Extract the [X, Y] coordinate from the center of the cell holding the provided text.  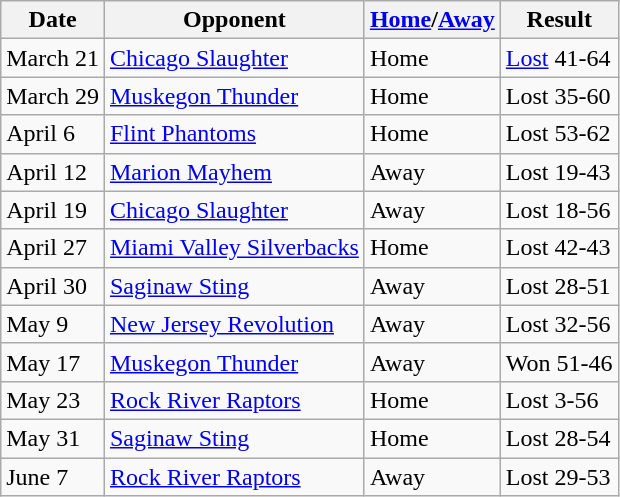
New Jersey Revolution [234, 324]
Lost 42-43 [559, 248]
Lost 35-60 [559, 96]
April 12 [53, 172]
May 9 [53, 324]
April 30 [53, 286]
Lost 3-56 [559, 400]
May 23 [53, 400]
Lost 28-54 [559, 438]
Date [53, 20]
Lost 41-64 [559, 58]
Lost 53-62 [559, 134]
Opponent [234, 20]
Lost 32-56 [559, 324]
Lost 29-53 [559, 477]
April 6 [53, 134]
Lost 18-56 [559, 210]
May 17 [53, 362]
March 21 [53, 58]
Marion Mayhem [234, 172]
March 29 [53, 96]
April 27 [53, 248]
Miami Valley Silverbacks [234, 248]
April 19 [53, 210]
Won 51-46 [559, 362]
Lost 19-43 [559, 172]
June 7 [53, 477]
Result [559, 20]
Flint Phantoms [234, 134]
Lost 28-51 [559, 286]
Home/Away [432, 20]
May 31 [53, 438]
